Provide the [x, y] coordinate of the cell's center where the given text is located.  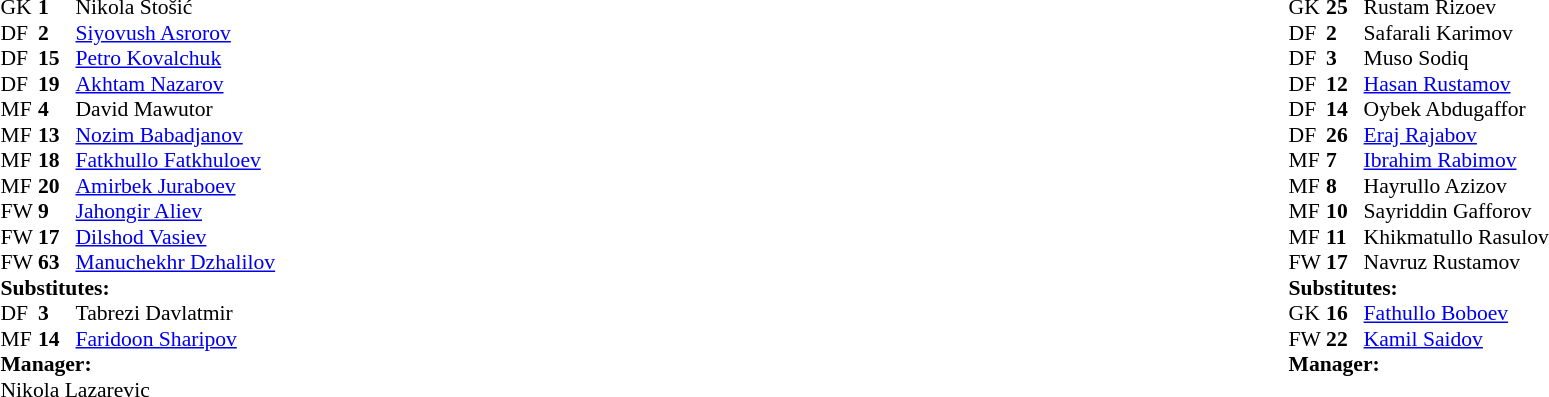
Siyovush Asrorov [176, 33]
Akhtam Nazarov [176, 84]
Tabrezi Davlatmir [176, 313]
10 [1345, 211]
11 [1345, 237]
Fathullo Boboev [1456, 313]
4 [57, 109]
Fatkhullo Fatkhuloev [176, 161]
Sayriddin Gafforov [1456, 211]
Kamil Saidov [1456, 339]
David Mawutor [176, 109]
Hasan Rustamov [1456, 84]
7 [1345, 161]
Safarali Karimov [1456, 33]
Dilshod Vasiev [176, 237]
Oybek Abdugaffor [1456, 109]
13 [57, 135]
Manuchekhr Dzhalilov [176, 263]
GK [1308, 313]
Jahongir Aliev [176, 211]
Khikmatullo Rasulov [1456, 237]
9 [57, 211]
Petro Kovalchuk [176, 59]
Navruz Rustamov [1456, 263]
16 [1345, 313]
22 [1345, 339]
19 [57, 84]
26 [1345, 135]
Nozim Babadjanov [176, 135]
Muso Sodiq [1456, 59]
8 [1345, 186]
Hayrullo Azizov [1456, 186]
Eraj Rajabov [1456, 135]
63 [57, 263]
15 [57, 59]
Faridoon Sharipov [176, 339]
Ibrahim Rabimov [1456, 161]
Amirbek Juraboev [176, 186]
12 [1345, 84]
20 [57, 186]
18 [57, 161]
